Find where the given text appears and provide that cell's center as (X, Y) coordinate. 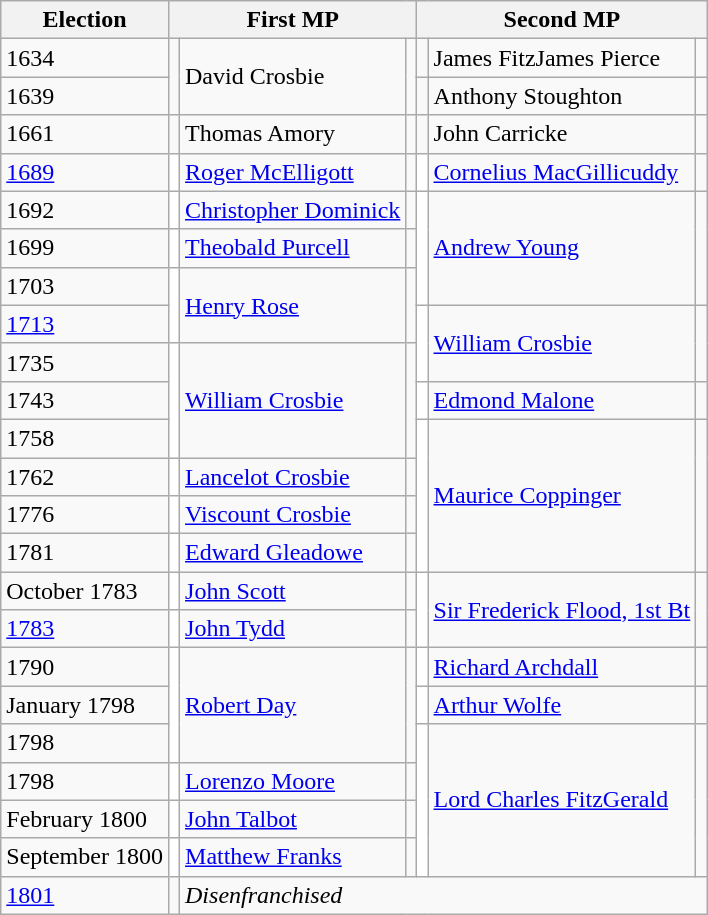
1713 (85, 324)
Anthony Stoughton (562, 96)
1692 (85, 210)
John Talbot (293, 819)
1661 (85, 134)
Edmond Malone (562, 400)
1639 (85, 96)
Second MP (562, 20)
1703 (85, 286)
Arthur Wolfe (562, 705)
January 1798 (85, 705)
Richard Archdall (562, 667)
Maurice Coppinger (562, 495)
James FitzJames Pierce (562, 58)
First MP (292, 20)
Election (85, 20)
September 1800 (85, 857)
Roger McElligott (293, 172)
1762 (85, 477)
John Carricke (562, 134)
1699 (85, 248)
Christopher Dominick (293, 210)
1758 (85, 438)
1781 (85, 553)
1783 (85, 629)
1801 (85, 895)
Disenfranchised (444, 895)
Henry Rose (293, 305)
Andrew Young (562, 248)
Theobald Purcell (293, 248)
Lorenzo Moore (293, 781)
1634 (85, 58)
Lord Charles FitzGerald (562, 800)
Sir Frederick Flood, 1st Bt (562, 610)
John Scott (293, 591)
1689 (85, 172)
1735 (85, 362)
1776 (85, 515)
Robert Day (293, 705)
October 1783 (85, 591)
Matthew Franks (293, 857)
John Tydd (293, 629)
February 1800 (85, 819)
Lancelot Crosbie (293, 477)
Thomas Amory (293, 134)
Edward Gleadowe (293, 553)
Cornelius MacGillicuddy (562, 172)
1790 (85, 667)
1743 (85, 400)
Viscount Crosbie (293, 515)
David Crosbie (293, 77)
